Determine the [X, Y] coordinate at the center of the cell enclosing the given text.  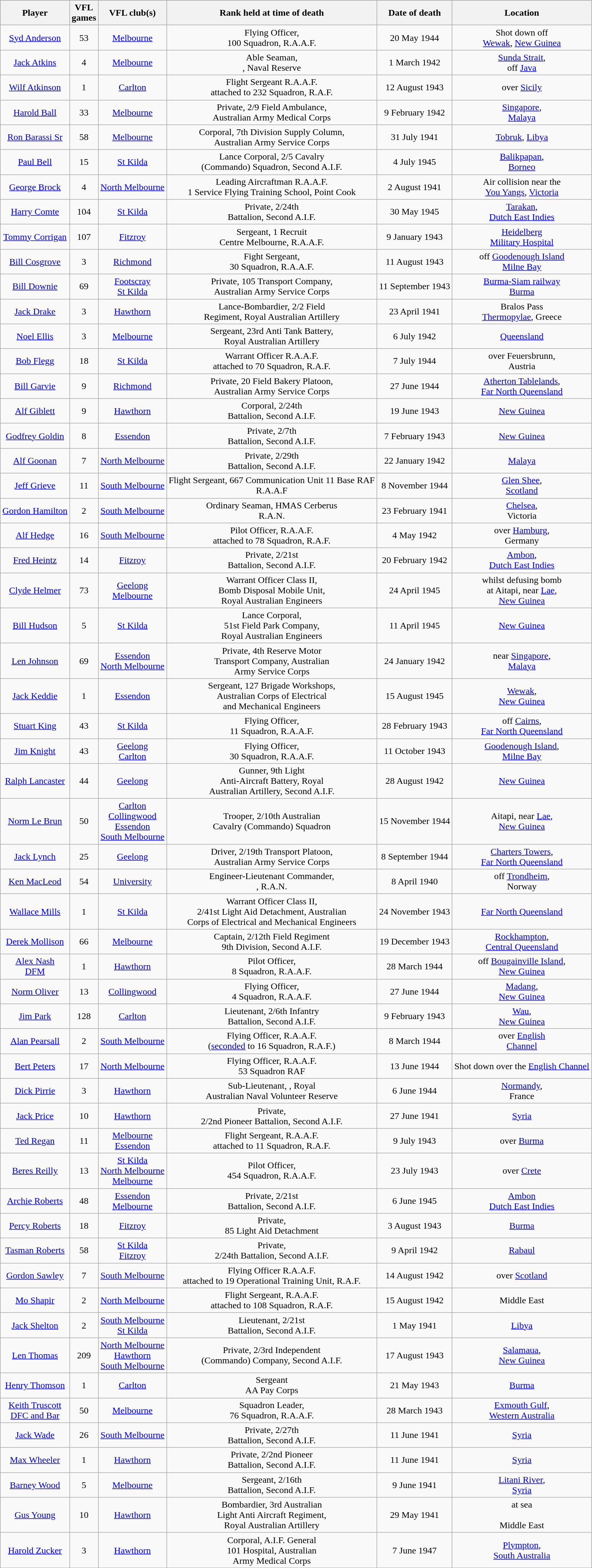
AmbonDutch East Indies [522, 1200]
Jack Drake [35, 311]
Gordon Sawley [35, 1275]
Norm Le Brun [35, 822]
Warrant Officer R.A.A.F.attached to 70 Squadron, R.A.F. [272, 361]
Beres Reilly [35, 1171]
8 September 1944 [415, 857]
Goodenough Island,Milne Bay [522, 751]
Location [522, 13]
24 November 1943 [415, 912]
Wau,New Guinea [522, 1016]
CarltonCollingwoodEssendonSouth Melbourne [132, 822]
24 April 1945 [415, 590]
Ted Regan [35, 1141]
Ambon,Dutch East Indies [522, 560]
Jim Knight [35, 751]
Private, 2/7thBattalion, Second A.I.F. [272, 436]
Tommy Corrigan [35, 236]
4 May 1942 [415, 536]
9 February 1942 [415, 112]
Bert Peters [35, 1066]
Paul Bell [35, 162]
Chelsea,Victoria [522, 510]
12 August 1943 [415, 87]
44 [84, 781]
Malaya [522, 461]
Jim Park [35, 1016]
Air collision near the You Yangs, Victoria [522, 187]
Gus Young [35, 1515]
3 August 1943 [415, 1226]
Jack Keddie [35, 696]
Bill Cosgrove [35, 262]
33 [84, 112]
Bill Downie [35, 286]
Rabaul [522, 1251]
SergeantAA Pay Corps [272, 1386]
Private, 2/2nd Pioneer Battalion, Second A.I.F. [272, 1115]
1 March 1942 [415, 63]
over Scotland [522, 1275]
FootscraySt Kilda [132, 286]
Corporal, 7th Division Supply Column,Australian Army Service Corps [272, 137]
Alf Giblett [35, 411]
GeelongCarlton [132, 751]
9 February 1943 [415, 1016]
27 June 1941 [415, 1115]
Atherton Tablelands,Far North Queensland [522, 386]
St KildaNorth MelbourneMelbourne [132, 1171]
23 April 1941 [415, 311]
28 March 1944 [415, 966]
off Cairns,Far North Queensland [522, 726]
GeelongMelbourne [132, 590]
Lieutenant, 2/6th InfantryBattalion, Second A.I.F. [272, 1016]
Private, 20 Field Bakery Platoon,Australian Army Service Corps [272, 386]
Flight Sergeant, R.A.A.F.attached to 11 Squadron, R.A.F. [272, 1141]
Max Wheeler [35, 1460]
Balikpapan,Borneo [522, 162]
Alex NashDFM [35, 966]
107 [84, 236]
23 February 1941 [415, 510]
Aitapi, near Lae,New Guinea [522, 822]
Jack Shelton [35, 1325]
73 [84, 590]
104 [84, 212]
Salamaua,New Guinea [522, 1355]
Bob Flegg [35, 361]
Derek Mollison [35, 942]
25 [84, 857]
Sergeant, 1 RecruitCentre Melbourne, R.A.A.F. [272, 236]
Ralph Lancaster [35, 781]
Sergeant, 2/16thBattalion, Second A.I.F. [272, 1485]
16 [84, 536]
EssendonNorth Melbourne [132, 661]
Lance Corporal,51st Field Park Company,Royal Australian Engineers [272, 625]
Trooper, 2/10th AustralianCavalry (Commando) Squadron [272, 822]
6 July 1942 [415, 337]
Sub-Lieutenant, , RoyalAustralian Naval Volunteer Reserve [272, 1091]
Flying Officer,4 Squadron, R.A.A.F. [272, 992]
7 June 1947 [415, 1550]
Tasman Roberts [35, 1251]
EssendonMelbourne [132, 1200]
over Burma [522, 1141]
Flight Sergeant R.A.A.F. attached to 232 Squadron, R.A.F. [272, 87]
6 June 1945 [415, 1200]
George Brock [35, 187]
University [132, 881]
Dick Pirrie [35, 1091]
22 January 1942 [415, 461]
Flying Officer,100 Squadron, R.A.A.F. [272, 37]
Collingwood [132, 992]
Bralos PassThermopylae, Greece [522, 311]
Burma-Siam railwayBurma [522, 286]
Private, 2/9 Field Ambulance,Australian Army Medical Corps [272, 112]
11 April 1945 [415, 625]
14 August 1942 [415, 1275]
Warrant Officer Class II,Bomb Disposal Mobile Unit,Royal Australian Engineers [272, 590]
Harold Ball [35, 112]
whilst defusing bombat Aitapi, near Lae,New Guinea [522, 590]
Driver, 2/19th Transport Platoon,Australian Army Service Corps [272, 857]
7 July 1944 [415, 361]
Libya [522, 1325]
Plympton,South Australia [522, 1550]
Madang,New Guinea [522, 992]
HeidelbergMilitary Hospital [522, 236]
Rockhampton,Central Queensland [522, 942]
11 September 1943 [415, 286]
Flying Officer, R.A.A.F.(seconded to 16 Squadron, R.A.F.) [272, 1041]
Wewak,New Guinea [522, 696]
Wallace Mills [35, 912]
Flying Officer R.A.A.F.attached to 19 Operational Training Unit, R.A.F. [272, 1275]
Pilot Officer,454 Squadron, R.A.A.F. [272, 1171]
26 [84, 1435]
VFL club(s) [132, 13]
Clyde Helmer [35, 590]
Archie Roberts [35, 1200]
over EnglishChannel [522, 1041]
2 August 1941 [415, 187]
Shot down offWewak, New Guinea [522, 37]
Keith TruscottDFC and Bar [35, 1410]
Fred Heintz [35, 560]
Tarakan,Dutch East Indies [522, 212]
1 May 1941 [415, 1325]
4 July 1945 [415, 162]
Private, 2/29thBattalion, Second A.I.F. [272, 461]
9 January 1943 [415, 236]
Sergeant, 127 Brigade Workshops,Australian Corps of Electricaland Mechanical Engineers [272, 696]
53 [84, 37]
30 May 1945 [415, 212]
Normandy,France [522, 1091]
Shot down over the English Channel [522, 1066]
Noel Ellis [35, 337]
Corporal, A.I.F. General101 Hospital, AustralianArmy Medical Corps [272, 1550]
over Crete [522, 1171]
VFLgames [84, 13]
Flying Officer, R.A.A.F.53 Squadron RAF [272, 1066]
Pilot Officer,8 Squadron, R.A.A.F. [272, 966]
20 February 1942 [415, 560]
Percy Roberts [35, 1226]
off Trondheim,Norway [522, 881]
Middle East [522, 1301]
19 December 1943 [415, 942]
Private,2/24th Battalion, Second A.I.F. [272, 1251]
Sunda Strait,off Java [522, 63]
6 June 1944 [415, 1091]
Flight Sergeant, R.A.A.F.attached to 108 Squadron, R.A.F. [272, 1301]
8 November 1944 [415, 486]
Alf Goonan [35, 461]
31 July 1941 [415, 137]
Leading Aircraftman R.A.A.F.1 Service Flying Training School, Point Cook [272, 187]
North MelbourneHawthornSouth Melbourne [132, 1355]
Private, 2/2nd PioneerBattalion, Second A.I.F. [272, 1460]
48 [84, 1200]
Fight Sergeant,30 Squadron, R.A.A.F. [272, 262]
Jeff Grieve [35, 486]
Queensland [522, 337]
28 August 1942 [415, 781]
Private, 2/3rd Independent(Commando) Company, Second A.I.F. [272, 1355]
24 January 1942 [415, 661]
Lance-Bombardier, 2/2 FieldRegiment, Royal Australian Artillery [272, 311]
Barney Wood [35, 1485]
Player [35, 13]
15 [84, 162]
17 August 1943 [415, 1355]
Flying Officer,30 Squadron, R.A.A.F. [272, 751]
Len Johnson [35, 661]
Harold Zucker [35, 1550]
Charters Towers,Far North Queensland [522, 857]
Alf Hedge [35, 536]
Private, 2/24thBattalion, Second A.I.F. [272, 212]
Glen Shee,Scotland [522, 486]
over Sicily [522, 87]
Gunner, 9th LightAnti-Aircraft Battery, RoyalAustralian Artillery, Second A.I.F. [272, 781]
66 [84, 942]
13 June 1944 [415, 1066]
9 July 1943 [415, 1141]
Henry Thomson [35, 1386]
Alan Pearsall [35, 1041]
Ken MacLeod [35, 881]
St KildaFitzroy [132, 1251]
8 April 1940 [415, 881]
over Hamburg,Germany [522, 536]
Flying Officer,11 Squadron, R.A.A.F. [272, 726]
Gordon Hamilton [35, 510]
Rank held at time of death [272, 13]
23 July 1943 [415, 1171]
Able Seaman,, Naval Reserve [272, 63]
Jack Price [35, 1115]
128 [84, 1016]
Lance Corporal, 2/5 Cavalry(Commando) Squadron, Second A.I.F. [272, 162]
Engineer-Lieutenant Commander,, R.A.N. [272, 881]
Bill Hudson [35, 625]
Jack Lynch [35, 857]
Corporal, 2/24thBattalion, Second A.I.F. [272, 411]
209 [84, 1355]
off Goodenough IslandMilne Bay [522, 262]
Warrant Officer Class II,2/41st Light Aid Detachment, AustralianCorps of Electrical and Mechanical Engineers [272, 912]
Private, 2/27thBattalion, Second A.I.F. [272, 1435]
Exmouth Gulf,Western Australia [522, 1410]
Captain, 2/12th Field Regiment9th Division, Second A.I.F. [272, 942]
29 May 1941 [415, 1515]
Flight Sergeant, 667 Communication Unit 11 Base RAFR.A.A.F [272, 486]
20 May 1944 [415, 37]
9 April 1942 [415, 1251]
Harry Comte [35, 212]
28 February 1943 [415, 726]
8 March 1944 [415, 1041]
14 [84, 560]
11 October 1943 [415, 751]
15 November 1944 [415, 822]
Mo Shapir [35, 1301]
54 [84, 881]
8 [84, 436]
11 August 1943 [415, 262]
Sergeant, 23rd Anti Tank Battery,Royal Australian Artillery [272, 337]
Private,85 Light Aid Detachment [272, 1226]
17 [84, 1066]
Singapore,Malaya [522, 112]
Tobruk, Libya [522, 137]
Jack Atkins [35, 63]
Wilf Atkinson [35, 87]
Far North Queensland [522, 912]
Len Thomas [35, 1355]
19 June 1943 [415, 411]
Private, 105 Transport Company,Australian Army Service Corps [272, 286]
Private, 4th Reserve MotorTransport Company, AustralianArmy Service Corps [272, 661]
9 June 1941 [415, 1485]
Stuart King [35, 726]
Bill Garvie [35, 386]
over Feuersbrunn,Austria [522, 361]
15 August 1942 [415, 1301]
Pilot Officer, R.A.A.F.attached to 78 Squadron, R.A.F. [272, 536]
near Singapore,Malaya [522, 661]
15 August 1945 [415, 696]
South MelbourneSt Kilda [132, 1325]
7 February 1943 [415, 436]
Date of death [415, 13]
21 May 1943 [415, 1386]
Litani River,Syria [522, 1485]
at seaMiddle East [522, 1515]
off Bougainville Island,New Guinea [522, 966]
Squadron Leader,76 Squadron, R.A.A.F. [272, 1410]
Norm Oliver [35, 992]
Ron Barassi Sr [35, 137]
28 March 1943 [415, 1410]
Lieutenant, 2/21stBattalion, Second A.I.F. [272, 1325]
Ordinary Seaman, HMAS CerberusR.A.N. [272, 510]
Syd Anderson [35, 37]
Godfrey Goldin [35, 436]
Bombardier, 3rd AustralianLight Anti Aircraft Regiment, Royal Australian Artillery [272, 1515]
Jack Wade [35, 1435]
MelbourneEssendon [132, 1141]
